Scan for the cell matching the given text and deliver its (X, Y) coordinate at center. 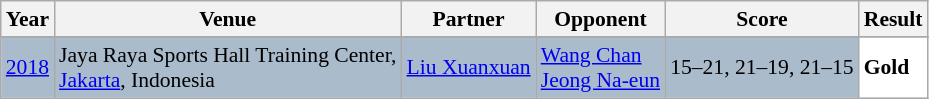
Gold (894, 68)
Liu Xuanxuan (468, 68)
Wang Chan Jeong Na-eun (600, 68)
15–21, 21–19, 21–15 (762, 68)
Partner (468, 19)
Year (28, 19)
Result (894, 19)
Jaya Raya Sports Hall Training Center,Jakarta, Indonesia (228, 68)
Score (762, 19)
Venue (228, 19)
Opponent (600, 19)
2018 (28, 68)
